Output the [x, y] coordinate of the center of the cell containing the given text.  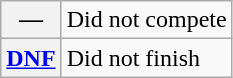
Did not compete [146, 20]
DNF [31, 58]
Did not finish [146, 58]
— [31, 20]
